From the cell containing the given text, extract its center point as (x, y) coordinate. 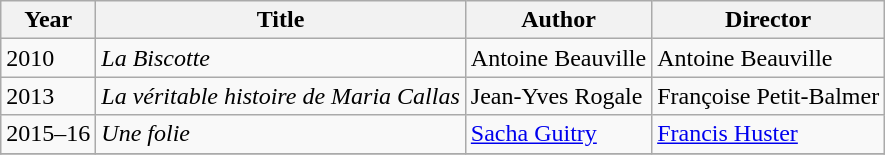
Françoise Petit-Balmer (768, 96)
Year (48, 20)
Une folie (280, 134)
2013 (48, 96)
Author (558, 20)
2010 (48, 58)
Francis Huster (768, 134)
Director (768, 20)
Sacha Guitry (558, 134)
Title (280, 20)
La Biscotte (280, 58)
La véritable histoire de Maria Callas (280, 96)
2015–16 (48, 134)
Jean-Yves Rogale (558, 96)
